Extract the (x, y) coordinate from the center of the cell holding the provided text.  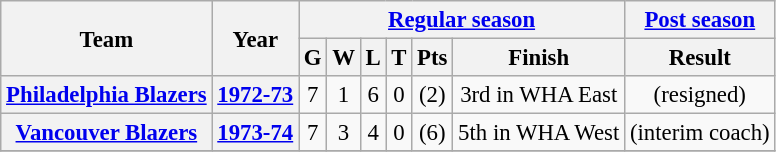
6 (373, 95)
(interim coach) (700, 133)
5th in WHA West (539, 133)
L (373, 58)
Vancouver Blazers (106, 133)
3rd in WHA East (539, 95)
1 (344, 95)
Result (700, 58)
T (399, 58)
Year (256, 38)
4 (373, 133)
1972-73 (256, 95)
Pts (432, 58)
1973-74 (256, 133)
W (344, 58)
Regular season (461, 20)
(2) (432, 95)
(6) (432, 133)
Post season (700, 20)
Philadelphia Blazers (106, 95)
3 (344, 133)
Team (106, 38)
Finish (539, 58)
G (312, 58)
(resigned) (700, 95)
